Locate the cell with the specified text and output its [x, y] center coordinate. 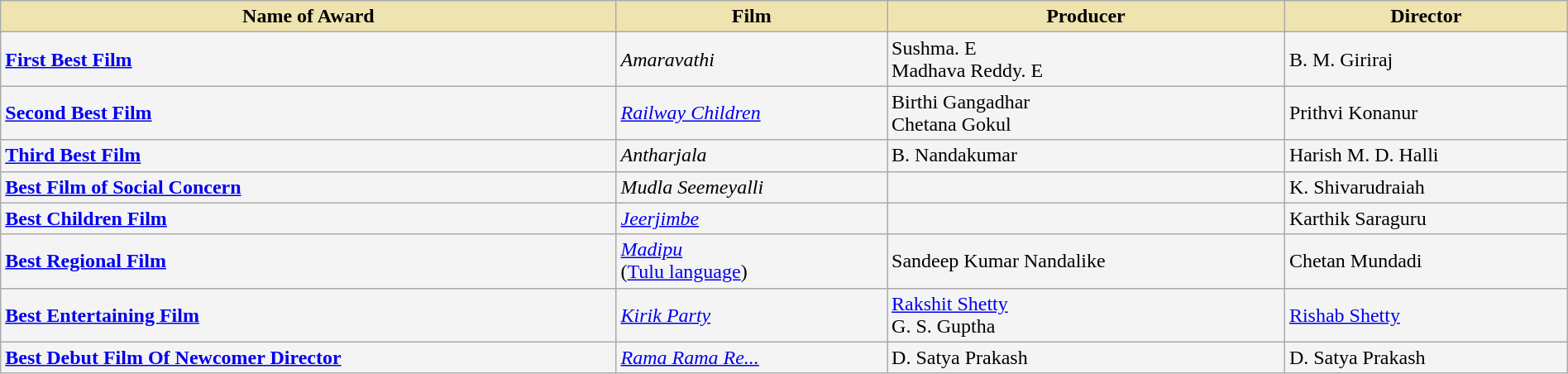
Sushma. E Madhava Reddy. E [1087, 60]
Jeerjimbe [752, 218]
Film [752, 17]
Karthik Saraguru [1426, 218]
Harish M. D. Halli [1426, 156]
B. M. Giriraj [1426, 60]
Madipu(Tulu language) [752, 261]
Kirik Party [752, 314]
B. Nandakumar [1087, 156]
First Best Film [308, 60]
Best Film of Social Concern [308, 187]
Best Regional Film [308, 261]
Best Children Film [308, 218]
Third Best Film [308, 156]
Sandeep Kumar Nandalike [1087, 261]
Mudla Seemeyalli [752, 187]
Second Best Film [308, 113]
Best Entertaining Film [308, 314]
Amaravathi [752, 60]
K. Shivarudraiah [1426, 187]
Best Debut Film Of Newcomer Director [308, 357]
Railway Children [752, 113]
Chetan Mundadi [1426, 261]
Prithvi Konanur [1426, 113]
Birthi Gangadhar Chetana Gokul [1087, 113]
Producer [1087, 17]
Rama Rama Re... [752, 357]
Name of Award [308, 17]
Director [1426, 17]
Rishab Shetty [1426, 314]
Antharjala [752, 156]
Rakshit ShettyG. S. Guptha [1087, 314]
